From the cell containing the given text, extract its center point as (x, y) coordinate. 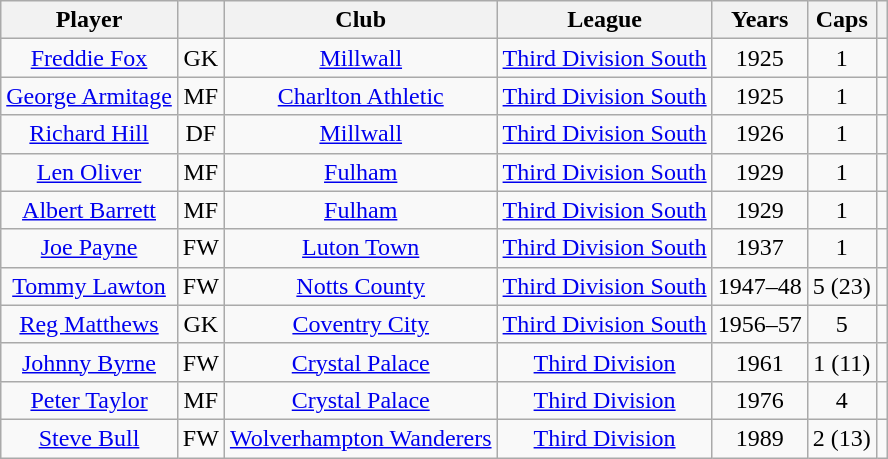
4 (842, 400)
Peter Taylor (90, 400)
Joe Payne (90, 248)
1956–57 (760, 324)
Charlton Athletic (360, 96)
Johnny Byrne (90, 362)
Years (760, 20)
1 (11) (842, 362)
Freddie Fox (90, 58)
1961 (760, 362)
Steve Bull (90, 438)
Player (90, 20)
Club (360, 20)
Coventry City (360, 324)
DF (200, 134)
5 (23) (842, 286)
Wolverhampton Wanderers (360, 438)
Len Oliver (90, 172)
Richard Hill (90, 134)
Albert Barrett (90, 210)
1926 (760, 134)
George Armitage (90, 96)
1976 (760, 400)
5 (842, 324)
1937 (760, 248)
1989 (760, 438)
Luton Town (360, 248)
League (604, 20)
Reg Matthews (90, 324)
Tommy Lawton (90, 286)
1947–48 (760, 286)
Caps (842, 20)
Notts County (360, 286)
2 (13) (842, 438)
